For the text-containing cell, return its midpoint in (X, Y) coordinate format. 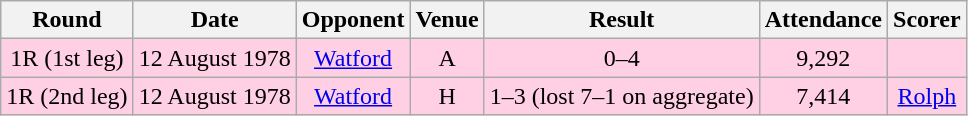
Venue (447, 20)
1R (1st leg) (67, 58)
H (447, 96)
Date (214, 20)
1R (2nd leg) (67, 96)
Attendance (823, 20)
Result (622, 20)
Opponent (353, 20)
0–4 (622, 58)
9,292 (823, 58)
Scorer (928, 20)
Rolph (928, 96)
A (447, 58)
Round (67, 20)
1–3 (lost 7–1 on aggregate) (622, 96)
7,414 (823, 96)
